Provide the [X, Y] coordinate of the cell's center where the given text is located.  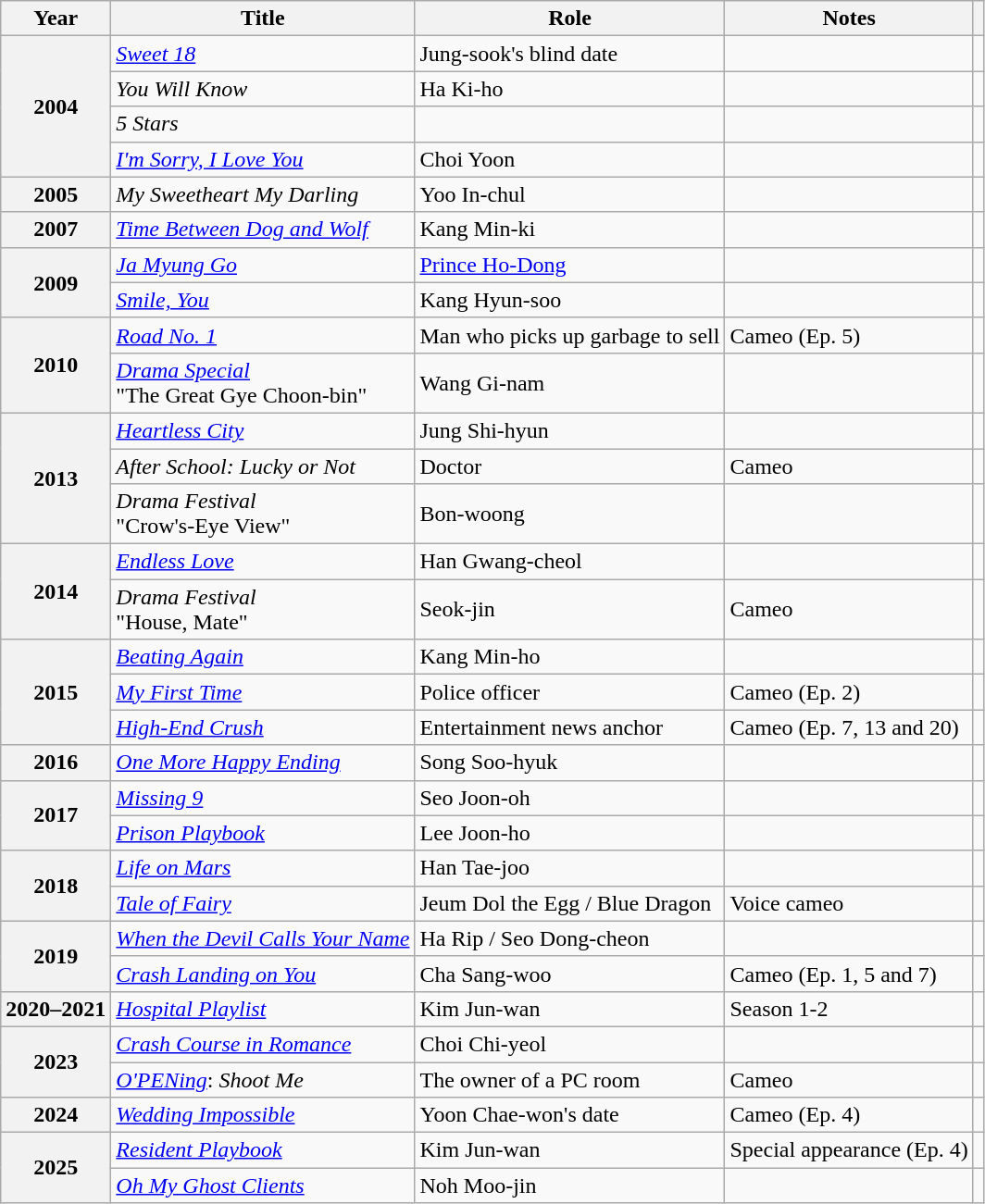
Oh My Ghost Clients [263, 1185]
Police officer [570, 692]
Notes [849, 19]
Drama Special"The Great Gye Choon-bin" [263, 383]
2010 [56, 365]
2019 [56, 956]
Kang Hyun-soo [570, 300]
Cameo (Ep. 5) [849, 335]
The owner of a PC room [570, 1080]
High-End Crush [263, 727]
Wang Gi-nam [570, 383]
Life on Mars [263, 868]
Drama Festival"Crow's-Eye View" [263, 515]
2014 [56, 592]
5 Stars [263, 124]
Missing 9 [263, 798]
Wedding Impossible [263, 1115]
2016 [56, 763]
Voice cameo [849, 903]
Jeum Dol the Egg / Blue Dragon [570, 903]
2004 [56, 106]
One More Happy Ending [263, 763]
Drama Festival"House, Mate" [263, 609]
Time Between Dog and Wolf [263, 230]
Cameo (Ep. 2) [849, 692]
Ha Ki-ho [570, 89]
Heartless City [263, 430]
Year [56, 19]
Seo Joon-oh [570, 798]
Title [263, 19]
Bon-woong [570, 515]
Seok-jin [570, 609]
2023 [56, 1061]
Sweet 18 [263, 54]
After School: Lucky or Not [263, 465]
Han Tae-joo [570, 868]
Crash Landing on You [263, 974]
Ha Rip / Seo Dong-cheon [570, 938]
Song Soo-hyuk [570, 763]
2025 [56, 1168]
Prince Ho-Dong [570, 265]
I'm Sorry, I Love You [263, 159]
2009 [56, 282]
Yoo In-chul [570, 194]
2020–2021 [56, 1009]
2024 [56, 1115]
Beating Again [263, 657]
Kang Min-ho [570, 657]
Road No. 1 [263, 335]
Cameo (Ep. 4) [849, 1115]
Choi Chi-yeol [570, 1044]
You Will Know [263, 89]
Resident Playbook [263, 1150]
When the Devil Calls Your Name [263, 938]
Entertainment news anchor [570, 727]
Cameo (Ep. 1, 5 and 7) [849, 974]
2007 [56, 230]
Endless Love [263, 562]
O'PENing: Shoot Me [263, 1080]
Cameo (Ep. 7, 13 and 20) [849, 727]
2015 [56, 692]
Cha Sang-woo [570, 974]
Hospital Playlist [263, 1009]
2005 [56, 194]
Prison Playbook [263, 833]
Season 1-2 [849, 1009]
Tale of Fairy [263, 903]
Yoon Chae-won's date [570, 1115]
My First Time [263, 692]
My Sweetheart My Darling [263, 194]
Jung-sook's blind date [570, 54]
Jung Shi-hyun [570, 430]
Man who picks up garbage to sell [570, 335]
Kang Min-ki [570, 230]
Crash Course in Romance [263, 1044]
2018 [56, 886]
Choi Yoon [570, 159]
2017 [56, 815]
Ja Myung Go [263, 265]
Lee Joon-ho [570, 833]
Role [570, 19]
2013 [56, 478]
Noh Moo-jin [570, 1185]
Han Gwang-cheol [570, 562]
Smile, You [263, 300]
Special appearance (Ep. 4) [849, 1150]
Doctor [570, 465]
